Detect which cell encompasses the target text, then output its (X, Y) center coordinate. 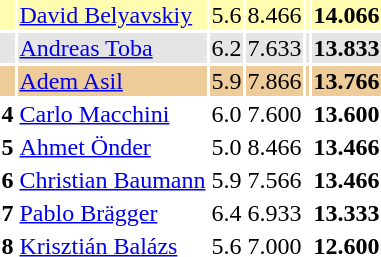
13.766 (346, 81)
14.066 (346, 15)
5.0 (226, 147)
David Belyavskiy (112, 15)
6.4 (226, 213)
7.633 (274, 48)
Ahmet Önder (112, 147)
6 (8, 180)
13.333 (346, 213)
Christian Baumann (112, 180)
6.0 (226, 114)
Pablo Brägger (112, 213)
5.6 (226, 15)
5 (8, 147)
Carlo Macchini (112, 114)
13.600 (346, 114)
13.833 (346, 48)
6.2 (226, 48)
7 (8, 213)
Adem Asil (112, 81)
7.600 (274, 114)
7.866 (274, 81)
Andreas Toba (112, 48)
7.566 (274, 180)
6.933 (274, 213)
4 (8, 114)
